Detect which cell encompasses the target text, then output its (X, Y) center coordinate. 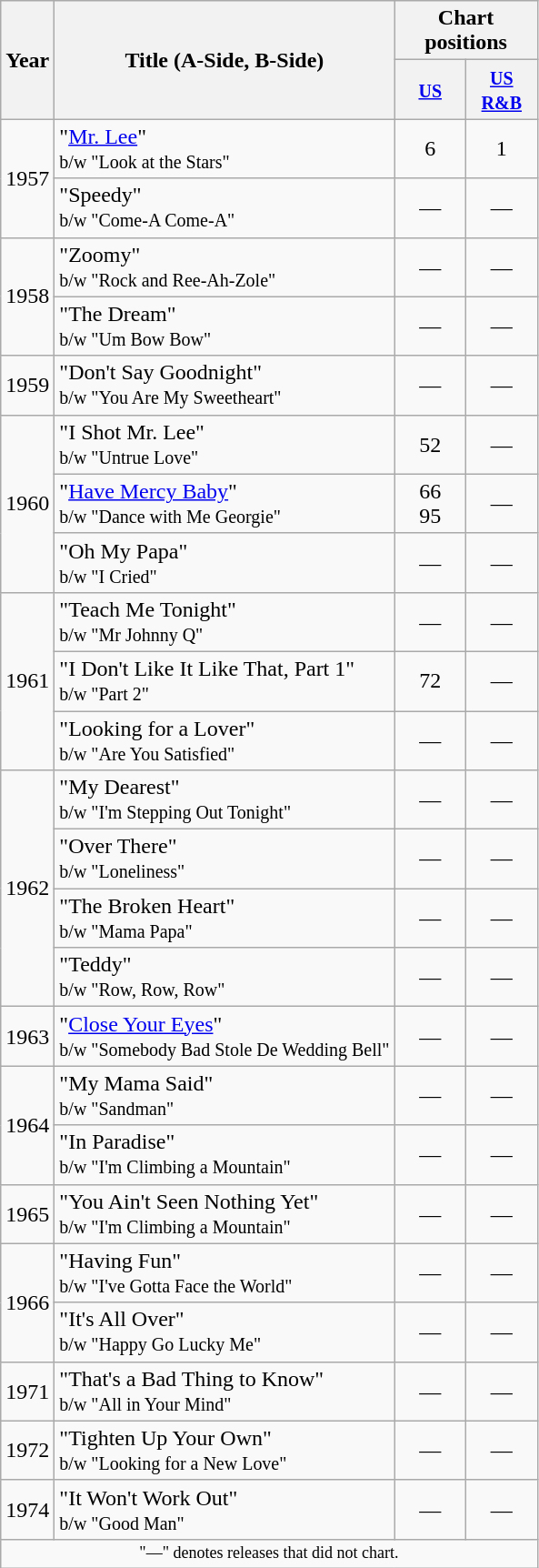
1966 (27, 1302)
"Teach Me Tonight" b/w "Mr Johnny Q" (225, 622)
Title (A-Side, B-Side) (225, 60)
1965 (27, 1213)
1959 (27, 386)
1957 (27, 178)
"Looking for a Lover" b/w "Are You Satisfied" (225, 740)
"Mr. Lee" b/w "Look at the Stars" (225, 149)
1972 (27, 1450)
"My Dearest" b/w "I'm Stepping Out Tonight" (225, 800)
"Zoomy" b/w "Rock and Ree-Ah-Zole" (225, 267)
1962 (27, 889)
1960 (27, 504)
1 (502, 149)
"—" denotes releases that did not chart. (269, 1553)
"It's All Over" b/w "Happy Go Lucky Me" (225, 1332)
"Tighten Up Your Own" b/w "Looking for a New Love" (225, 1450)
"In Paradise" b/w "I'm Climbing a Mountain" (225, 1155)
1964 (27, 1125)
US R&B (502, 89)
US (431, 89)
"The Dream" b/w "Um Bow Bow" (225, 326)
1958 (27, 297)
"Don't Say Goodnight" b/w "You Are My Sweetheart" (225, 386)
Year (27, 60)
Chart positions (465, 31)
6 (431, 149)
1971 (27, 1392)
"Having Fun" b/w "I've Gotta Face the World" (225, 1273)
52 (431, 444)
72 (431, 680)
"You Ain't Seen Nothing Yet" b/w "I'm Climbing a Mountain" (225, 1213)
"The Broken Heart" b/w "Mama Papa" (225, 919)
"Have Mercy Baby" b/w "Dance with Me Georgie" (225, 504)
"I Shot Mr. Lee" b/w "Untrue Love" (225, 444)
"My Mama Said" b/w "Sandman" (225, 1095)
"That's a Bad Thing to Know" b/w "All in Your Mind" (225, 1392)
"Over There" b/w "Loneliness" (225, 859)
1963 (27, 1037)
1974 (27, 1510)
"I Don't Like It Like That, Part 1" b/w "Part 2" (225, 680)
"It Won't Work Out" b/w "Good Man" (225, 1510)
"Close Your Eyes" b/w "Somebody Bad Stole De Wedding Bell" (225, 1037)
1961 (27, 680)
"Teddy" b/w "Row, Row, Row" (225, 977)
66 95 (431, 504)
"Speedy" b/w "Come-A Come-A" (225, 207)
"Oh My Papa" b/w "I Cried" (225, 562)
